Extract the [x, y] coordinate from the center of the cell holding the provided text.  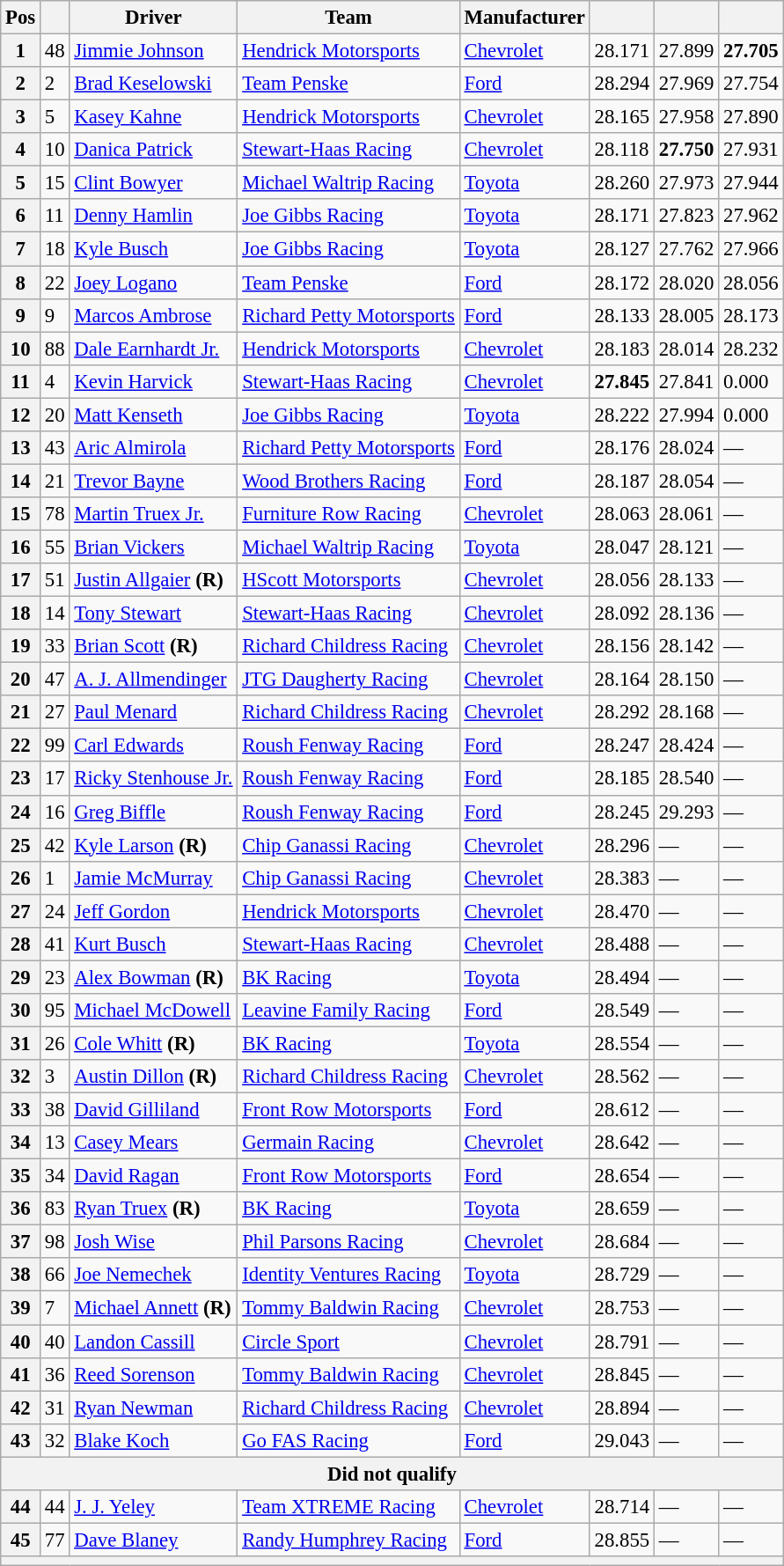
98 [55, 1242]
Casey Mears [153, 1143]
28.488 [621, 945]
Justin Allgaier (R) [153, 580]
Team [348, 18]
29 [21, 977]
28.855 [621, 1540]
28.063 [621, 514]
Denny Hamlin [153, 216]
51 [55, 580]
28.054 [686, 481]
28.554 [621, 1043]
Team XTREME Racing [348, 1507]
Wood Brothers Racing [348, 481]
95 [55, 1011]
Greg Biffle [153, 812]
28.894 [621, 1408]
Kasey Kahne [153, 117]
78 [55, 514]
28.642 [621, 1143]
28.024 [686, 448]
27.994 [686, 415]
Furniture Row Racing [348, 514]
Matt Kenseth [153, 415]
48 [55, 51]
J. J. Yeley [153, 1507]
27.931 [751, 150]
28.845 [621, 1374]
Jeff Gordon [153, 911]
Danica Patrick [153, 150]
28.791 [621, 1342]
29.293 [686, 812]
Pos [21, 18]
28.562 [621, 1077]
Go FAS Racing [348, 1440]
Identity Ventures Racing [348, 1276]
28.176 [621, 448]
28 [21, 945]
6 [21, 216]
28.549 [621, 1011]
Michael Annett (R) [153, 1308]
28.172 [621, 283]
28.729 [621, 1276]
27.944 [751, 183]
35 [21, 1176]
28.165 [621, 117]
Joe Nemechek [153, 1276]
28.294 [621, 84]
Landon Cassill [153, 1342]
25 [21, 845]
28.142 [686, 646]
Ryan Truex (R) [153, 1209]
Dale Earnhardt Jr. [153, 349]
28.061 [686, 514]
Paul Menard [153, 712]
28.092 [621, 614]
Did not qualify [392, 1474]
Circle Sport [348, 1342]
8 [21, 283]
Kyle Larson (R) [153, 845]
27.899 [686, 51]
Cole Whitt (R) [153, 1043]
Germain Racing [348, 1143]
28.005 [686, 315]
Dave Blaney [153, 1540]
Driver [153, 18]
28.612 [621, 1110]
HScott Motorsports [348, 580]
28.684 [621, 1242]
28.470 [621, 911]
Aric Almirola [153, 448]
28.014 [686, 349]
27.841 [686, 381]
27.966 [751, 249]
28.164 [621, 680]
28.156 [621, 646]
28.127 [621, 249]
Ricky Stenhouse Jr. [153, 779]
55 [55, 547]
Tony Stewart [153, 614]
28.654 [621, 1176]
Joey Logano [153, 283]
Kyle Busch [153, 249]
28.232 [751, 349]
Kevin Harvick [153, 381]
Blake Koch [153, 1440]
28.247 [621, 746]
99 [55, 746]
28.118 [621, 150]
Manufacturer [524, 18]
27.754 [751, 84]
Ryan Newman [153, 1408]
JTG Daugherty Racing [348, 680]
Brian Vickers [153, 547]
28.020 [686, 283]
27.750 [686, 150]
27.705 [751, 51]
28.183 [621, 349]
Phil Parsons Racing [348, 1242]
28.540 [686, 779]
28.383 [621, 878]
Marcos Ambrose [153, 315]
28.222 [621, 415]
28.173 [751, 315]
28.659 [621, 1209]
Brad Keselowski [153, 84]
28.714 [621, 1507]
27.969 [686, 84]
28.187 [621, 481]
45 [21, 1540]
27.958 [686, 117]
29.043 [621, 1440]
Jamie McMurray [153, 878]
Michael McDowell [153, 1011]
A. J. Allmendinger [153, 680]
28.121 [686, 547]
28.245 [621, 812]
47 [55, 680]
Josh Wise [153, 1242]
30 [21, 1011]
28.150 [686, 680]
Martin Truex Jr. [153, 514]
28.136 [686, 614]
28.292 [621, 712]
83 [55, 1209]
Austin Dillon (R) [153, 1077]
28.753 [621, 1308]
77 [55, 1540]
Clint Bowyer [153, 183]
27.962 [751, 216]
19 [21, 646]
27.823 [686, 216]
27.973 [686, 183]
27.890 [751, 117]
Leavine Family Racing [348, 1011]
27.762 [686, 249]
Reed Sorenson [153, 1374]
Carl Edwards [153, 746]
28.260 [621, 183]
David Ragan [153, 1176]
27.845 [621, 381]
28.168 [686, 712]
12 [21, 415]
66 [55, 1276]
39 [21, 1308]
Randy Humphrey Racing [348, 1540]
37 [21, 1242]
88 [55, 349]
28.185 [621, 779]
Kurt Busch [153, 945]
Trevor Bayne [153, 481]
28.047 [621, 547]
28.424 [686, 746]
28.296 [621, 845]
28.494 [621, 977]
Alex Bowman (R) [153, 977]
David Gilliland [153, 1110]
Jimmie Johnson [153, 51]
Brian Scott (R) [153, 646]
